Capture the cell that displays the provided text and extract its [x, y] central coordinate. 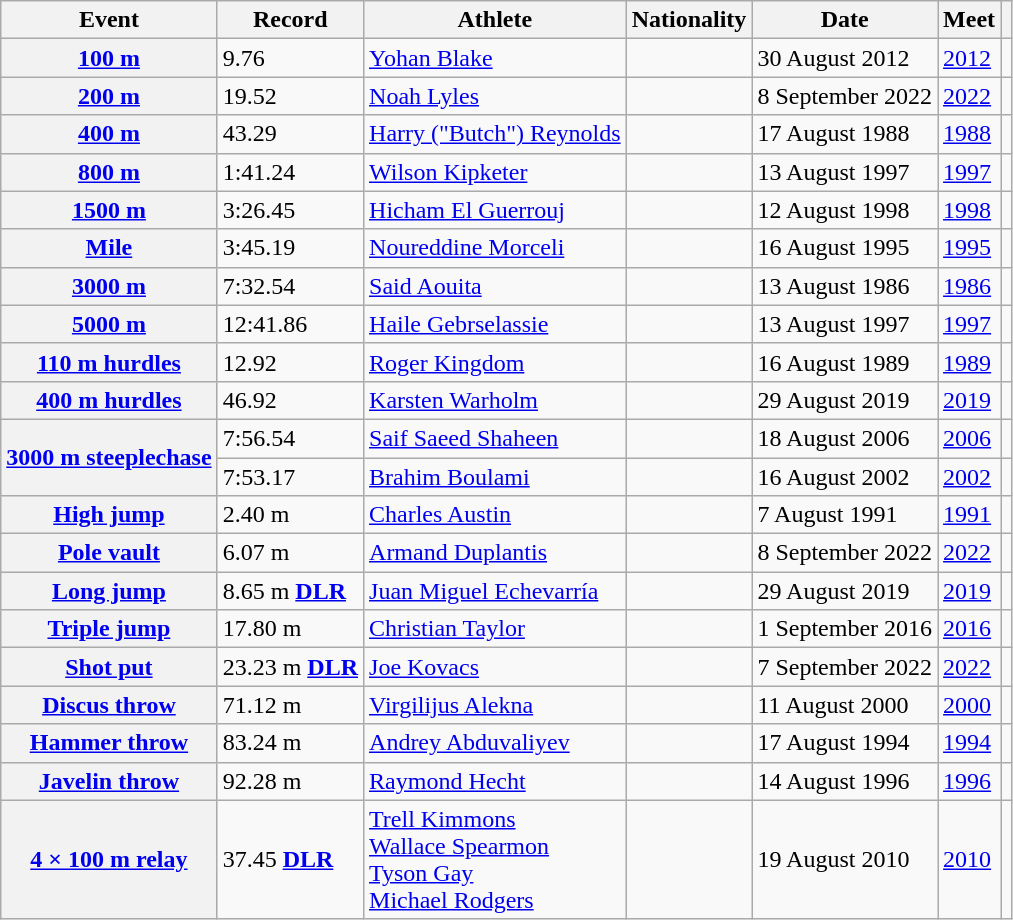
12.92 [290, 362]
8.65 m DLR [290, 591]
Pole vault [109, 553]
3000 m steeplechase [109, 457]
1991 [970, 515]
6.07 m [290, 553]
17 August 1988 [845, 134]
Haile Gebrselassie [496, 324]
Hicham El Guerrouj [496, 210]
1989 [970, 362]
1994 [970, 743]
18 August 2006 [845, 438]
Christian Taylor [496, 629]
Karsten Warholm [496, 400]
12:41.86 [290, 324]
Date [845, 20]
Discus throw [109, 705]
7:56.54 [290, 438]
Long jump [109, 591]
400 m [109, 134]
1:41.24 [290, 172]
83.24 m [290, 743]
Virgilijus Alekna [496, 705]
Trell KimmonsWallace SpearmonTyson GayMichael Rodgers [496, 860]
1500 m [109, 210]
2006 [970, 438]
Raymond Hecht [496, 781]
400 m hurdles [109, 400]
High jump [109, 515]
Record [290, 20]
Javelin throw [109, 781]
16 August 1995 [845, 248]
1995 [970, 248]
37.45 DLR [290, 860]
2000 [970, 705]
14 August 1996 [845, 781]
200 m [109, 96]
Noah Lyles [496, 96]
Triple jump [109, 629]
1988 [970, 134]
17.80 m [290, 629]
71.12 m [290, 705]
2010 [970, 860]
Juan Miguel Echevarría [496, 591]
92.28 m [290, 781]
Roger Kingdom [496, 362]
7:53.17 [290, 477]
3:45.19 [290, 248]
800 m [109, 172]
13 August 1986 [845, 286]
2002 [970, 477]
1986 [970, 286]
Joe Kovacs [496, 667]
7 August 1991 [845, 515]
Armand Duplantis [496, 553]
1996 [970, 781]
Athlete [496, 20]
5000 m [109, 324]
30 August 2012 [845, 58]
16 August 2002 [845, 477]
Said Aouita [496, 286]
Shot put [109, 667]
2016 [970, 629]
Yohan Blake [496, 58]
Charles Austin [496, 515]
Mile [109, 248]
Saif Saeed Shaheen [496, 438]
7 September 2022 [845, 667]
Nationality [689, 20]
3:26.45 [290, 210]
Andrey Abduvaliyev [496, 743]
Noureddine Morceli [496, 248]
17 August 1994 [845, 743]
19.52 [290, 96]
43.29 [290, 134]
19 August 2010 [845, 860]
46.92 [290, 400]
1 September 2016 [845, 629]
Meet [970, 20]
12 August 1998 [845, 210]
100 m [109, 58]
23.23 m DLR [290, 667]
2012 [970, 58]
Brahim Boulami [496, 477]
Event [109, 20]
Harry ("Butch") Reynolds [496, 134]
9.76 [290, 58]
Wilson Kipketer [496, 172]
1998 [970, 210]
16 August 1989 [845, 362]
110 m hurdles [109, 362]
2.40 m [290, 515]
11 August 2000 [845, 705]
7:32.54 [290, 286]
3000 m [109, 286]
Hammer throw [109, 743]
4 × 100 m relay [109, 860]
